Detect which cell encompasses the target text, then output its (x, y) center coordinate. 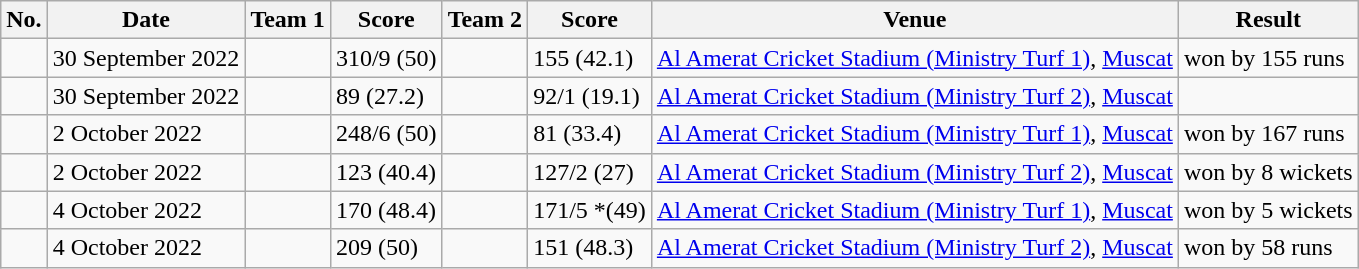
Result (1268, 20)
92/1 (19.1) (590, 96)
81 (33.4) (590, 134)
127/2 (27) (590, 172)
170 (48.4) (386, 210)
Venue (914, 20)
151 (48.3) (590, 248)
248/6 (50) (386, 134)
Date (146, 20)
No. (24, 20)
155 (42.1) (590, 58)
won by 58 runs (1268, 248)
won by 155 runs (1268, 58)
171/5 *(49) (590, 210)
Team 2 (485, 20)
won by 167 runs (1268, 134)
Team 1 (288, 20)
won by 8 wickets (1268, 172)
209 (50) (386, 248)
123 (40.4) (386, 172)
310/9 (50) (386, 58)
89 (27.2) (386, 96)
won by 5 wickets (1268, 210)
